Determine the (X, Y) coordinate at the center of the cell enclosing the given text.  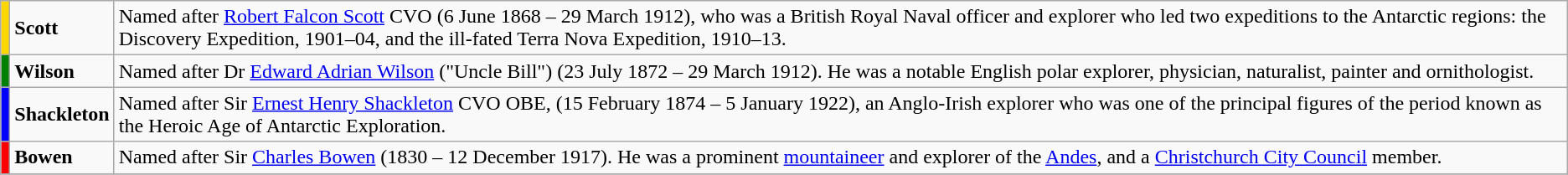
Wilson (62, 71)
Scott (62, 28)
Shackleton (62, 114)
Bowen (62, 157)
